Return (X, Y) of the center of cell containing provided text 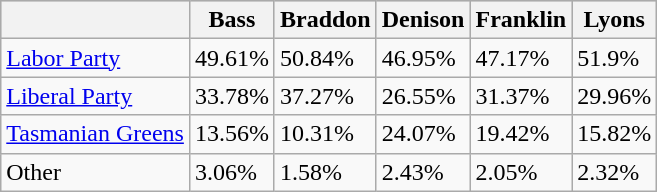
Lyons (614, 20)
24.07% (423, 134)
46.95% (423, 58)
2.05% (521, 172)
15.82% (614, 134)
1.58% (325, 172)
13.56% (232, 134)
37.27% (325, 96)
19.42% (521, 134)
Tasmanian Greens (96, 134)
50.84% (325, 58)
Franklin (521, 20)
Denison (423, 20)
2.32% (614, 172)
2.43% (423, 172)
31.37% (521, 96)
26.55% (423, 96)
47.17% (521, 58)
49.61% (232, 58)
3.06% (232, 172)
10.31% (325, 134)
Liberal Party (96, 96)
29.96% (614, 96)
33.78% (232, 96)
Bass (232, 20)
Other (96, 172)
Braddon (325, 20)
51.9% (614, 58)
Labor Party (96, 58)
